Search for the cell housing the specified text and yield its (X, Y) center coordinate. 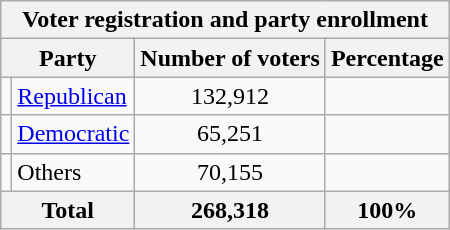
65,251 (230, 134)
Total (68, 210)
70,155 (230, 172)
268,318 (230, 210)
Number of voters (230, 58)
Percentage (387, 58)
Voter registration and party enrollment (226, 20)
Democratic (74, 134)
Republican (74, 96)
Party (68, 58)
100% (387, 210)
132,912 (230, 96)
Others (74, 172)
